Locate the cell with the specified text and output its (X, Y) center coordinate. 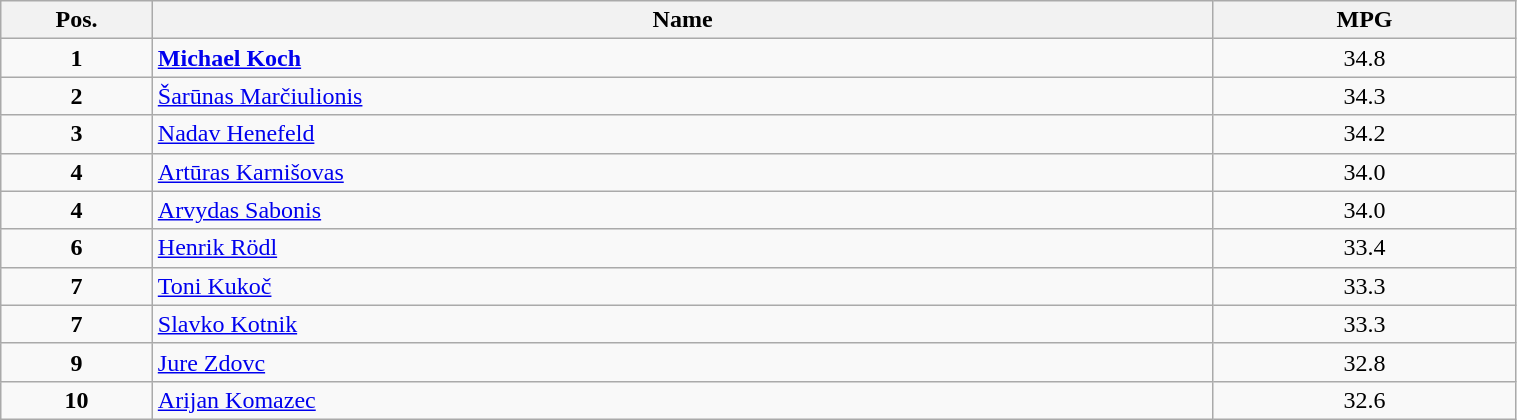
Jure Zdovc (682, 362)
Arvydas Sabonis (682, 210)
10 (77, 400)
2 (77, 96)
Nadav Henefeld (682, 134)
34.8 (1364, 58)
Name (682, 20)
Michael Koch (682, 58)
33.4 (1364, 248)
Henrik Rödl (682, 248)
Artūras Karnišovas (682, 172)
MPG (1364, 20)
Pos. (77, 20)
32.8 (1364, 362)
Šarūnas Marčiulionis (682, 96)
6 (77, 248)
9 (77, 362)
Arijan Komazec (682, 400)
3 (77, 134)
Toni Kukoč (682, 286)
34.2 (1364, 134)
1 (77, 58)
34.3 (1364, 96)
Slavko Kotnik (682, 324)
32.6 (1364, 400)
